Identify which cell holds the provided text, then report its (x, y) central coordinate. 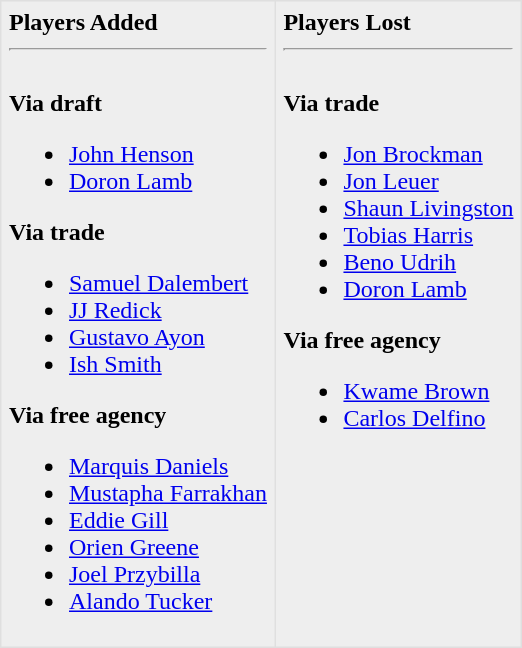
Players Lost Via tradeJon BrockmanJon LeuerShaun LivingstonTobias HarrisBeno UdrihDoron LambVia free agencyKwame BrownCarlos Delfino (398, 324)
